Return [X, Y] of the center of cell containing provided text 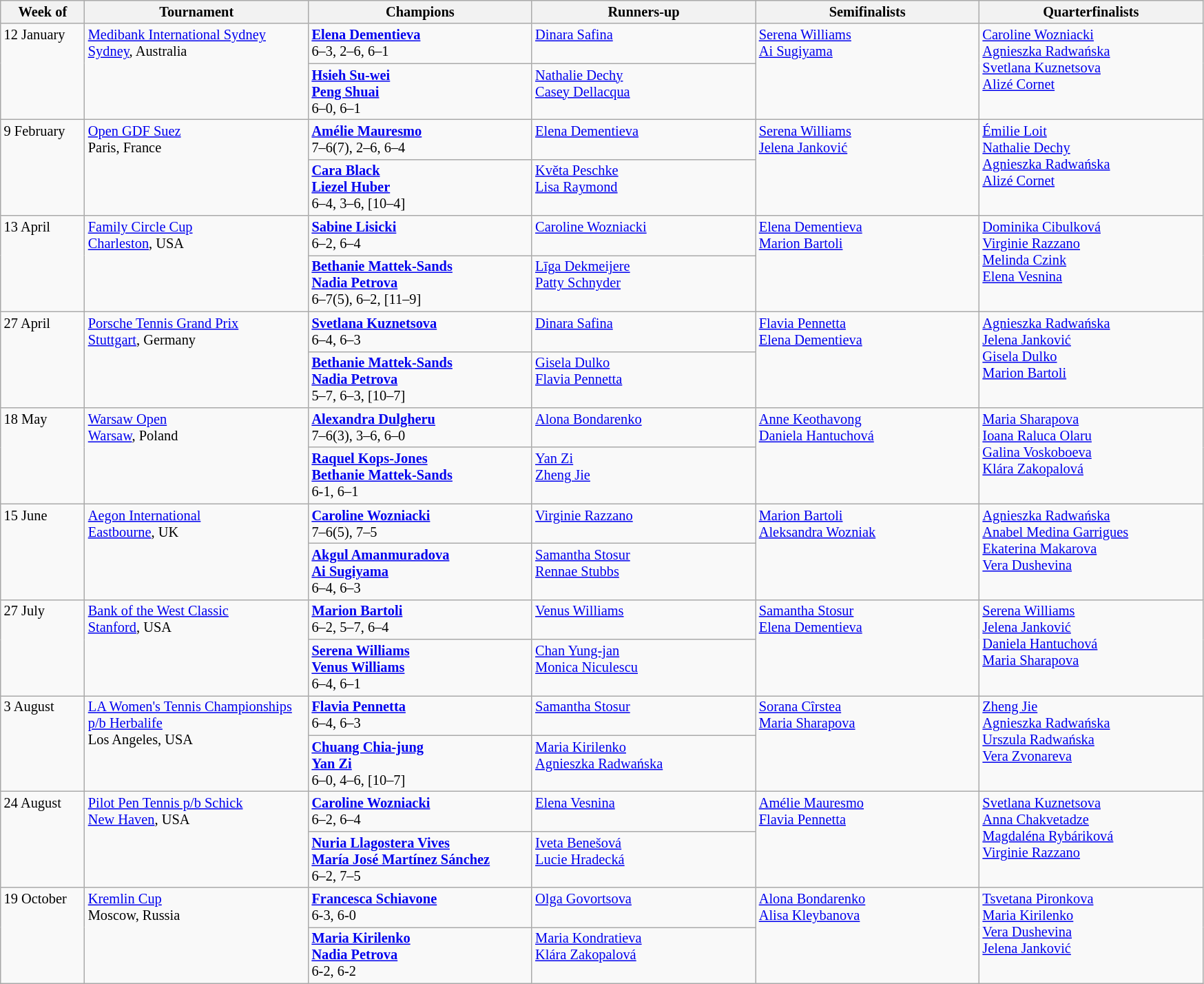
Quarterfinalists [1091, 12]
Elena Dementieva [643, 139]
Olga Govortsova [643, 908]
Agnieszka Radwańska Anabel Medina Garrigues Ekaterina Makarova Vera Dushevina [1091, 551]
Alexandra Dulgheru7–6(3), 3–6, 6–0 [420, 427]
Francesca Schiavone 6-3, 6-0 [420, 908]
Elena Vesnina [643, 811]
13 April [43, 263]
Medibank International Sydney Sydney, Australia [197, 72]
Kremlin Cup Moscow, Russia [197, 936]
Marion Bartoli 6–2, 5–7, 6–4 [420, 619]
27 April [43, 360]
Nuria Llagostera Vives María José Martínez Sánchez6–2, 7–5 [420, 859]
Svetlana Kuznetsova 6–4, 6–3 [420, 331]
Maria Kirilenko Agnieszka Radwańska [643, 763]
Serena Williams Jelena Janković [868, 167]
Samantha Stosur [643, 715]
Porsche Tennis Grand Prix Stuttgart, Germany [197, 360]
Aegon International Eastbourne, UK [197, 551]
Caroline Wozniacki [643, 236]
Pilot Pen Tennis p/b Schick New Haven, USA [197, 839]
Agnieszka Radwańska Jelena Janković Gisela Dulko Marion Bartoli [1091, 360]
24 August [43, 839]
Elena Dementieva Marion Bartoli [868, 263]
Caroline Wozniacki 6–2, 6–4 [420, 811]
27 July [43, 648]
LA Women's Tennis Championships p/b Herbalife Los Angeles, USA [197, 743]
Marion Bartoli Aleksandra Wozniak [868, 551]
Maria Kirilenko Nadia Petrova6-2, 6-2 [420, 955]
Flavia Pennetta Elena Dementieva [868, 360]
Elena Dementieva 6–3, 2–6, 6–1 [420, 43]
Tournament [197, 12]
Květa Peschke Lisa Raymond [643, 187]
Yan Zi Zheng Jie [643, 475]
Caroline Wozniacki7–6(5), 7–5 [420, 524]
Chuang Chia-jung Yan Zi6–0, 4–6, [10–7] [420, 763]
Bank of the West Classic Stanford, USA [197, 648]
Cara Black Liezel Huber6–4, 3–6, [10–4] [420, 187]
19 October [43, 936]
Svetlana Kuznetsova Anna Chakvetadze Magdaléna Rybáriková Virginie Razzano [1091, 839]
Iveta Benešová Lucie Hradecká [643, 859]
Raquel Kops-Jones Bethanie Mattek-Sands 6-1, 6–1 [420, 475]
Flavia Pennetta 6–4, 6–3 [420, 715]
Champions [420, 12]
Hsieh Su-wei Peng Shuai 6–0, 6–1 [420, 92]
Tsvetana Pironkova Maria Kirilenko Vera Dushevina Jelena Janković [1091, 936]
Venus Williams [643, 619]
Zheng Jie Agnieszka Radwańska Urszula Radwańska Vera Zvonareva [1091, 743]
3 August [43, 743]
Maria Kondratieva Klára Zakopalová [643, 955]
Family Circle Cup Charleston, USA [197, 263]
Chan Yung-jan Monica Niculescu [643, 668]
Samantha Stosur Rennae Stubbs [643, 571]
Anne Keothavong Daniela Hantuchová [868, 455]
Līga Dekmeijere Patty Schnyder [643, 283]
Warsaw Open Warsaw, Poland [197, 455]
Serena Williams Jelena Janković Daniela Hantuchová Maria Sharapova [1091, 648]
Sabine Lisicki 6–2, 6–4 [420, 236]
Nathalie Dechy Casey Dellacqua [643, 92]
12 January [43, 72]
Alona Bondarenko Alisa Kleybanova [868, 936]
Maria Sharapova Ioana Raluca Olaru Galina Voskoboeva Klára Zakopalová [1091, 455]
Bethanie Mattek-Sands Nadia Petrova 6–7(5), 6–2, [11–9] [420, 283]
Runners-up [643, 12]
18 May [43, 455]
Akgul Amanmuradova Ai Sugiyama6–4, 6–3 [420, 571]
Virginie Razzano [643, 524]
Serena Williams Venus Williams6–4, 6–1 [420, 668]
Amélie Mauresmo Flavia Pennetta [868, 839]
Gisela Dulko Flavia Pennetta [643, 380]
Serena Williams Ai Sugiyama [868, 72]
Samantha Stosur Elena Dementieva [868, 648]
Alona Bondarenko [643, 427]
9 February [43, 167]
Dominika Cibulková Virginie Razzano Melinda Czink Elena Vesnina [1091, 263]
Caroline Wozniacki Agnieszka Radwańska Svetlana Kuznetsova Alizé Cornet [1091, 72]
Semifinalists [868, 12]
Émilie Loit Nathalie Dechy Agnieszka Radwańska Alizé Cornet [1091, 167]
Week of [43, 12]
Sorana Cîrstea Maria Sharapova [868, 743]
Amélie Mauresmo 7–6(7), 2–6, 6–4 [420, 139]
Open GDF Suez Paris, France [197, 167]
Bethanie Mattek-Sands Nadia Petrova 5–7, 6–3, [10–7] [420, 380]
15 June [43, 551]
